Identify which cell holds the provided text, then report its [x, y] central coordinate. 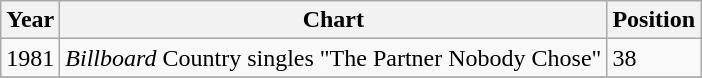
Chart [334, 20]
1981 [30, 58]
38 [654, 58]
Billboard Country singles "The Partner Nobody Chose" [334, 58]
Position [654, 20]
Year [30, 20]
